Output the (X, Y) coordinate of the center of the cell containing the given text.  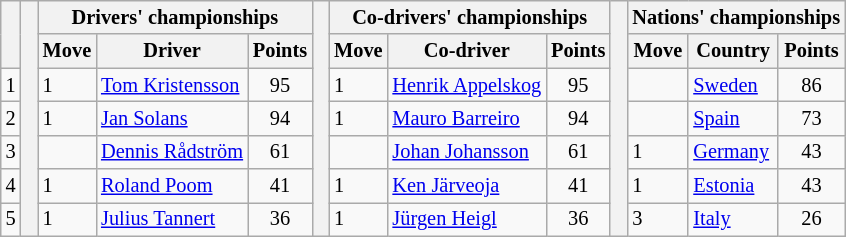
5 (11, 219)
Jan Solans (172, 118)
86 (812, 85)
Drivers' championships (175, 17)
Johan Johansson (468, 152)
Roland Poom (172, 186)
Spain (733, 118)
Tom Kristensson (172, 85)
Co-drivers' championships (470, 17)
26 (812, 219)
Country (733, 51)
Co-driver (468, 51)
Nations' championships (736, 17)
Dennis Rådström (172, 152)
73 (812, 118)
Estonia (733, 186)
Italy (733, 219)
Jürgen Heigl (468, 219)
2 (11, 118)
Mauro Barreiro (468, 118)
4 (11, 186)
Germany (733, 152)
Henrik Appelskog (468, 85)
Ken Järveoja (468, 186)
Driver (172, 51)
Julius Tannert (172, 219)
Sweden (733, 85)
